Identify which cell holds the provided text, then report its [x, y] central coordinate. 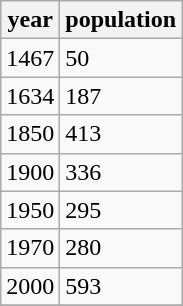
593 [121, 286]
295 [121, 210]
1900 [30, 172]
1970 [30, 248]
2000 [30, 286]
187 [121, 96]
50 [121, 58]
1950 [30, 210]
population [121, 20]
1850 [30, 134]
year [30, 20]
1634 [30, 96]
413 [121, 134]
280 [121, 248]
1467 [30, 58]
336 [121, 172]
